From the cell containing the given text, extract its center point as (X, Y) coordinate. 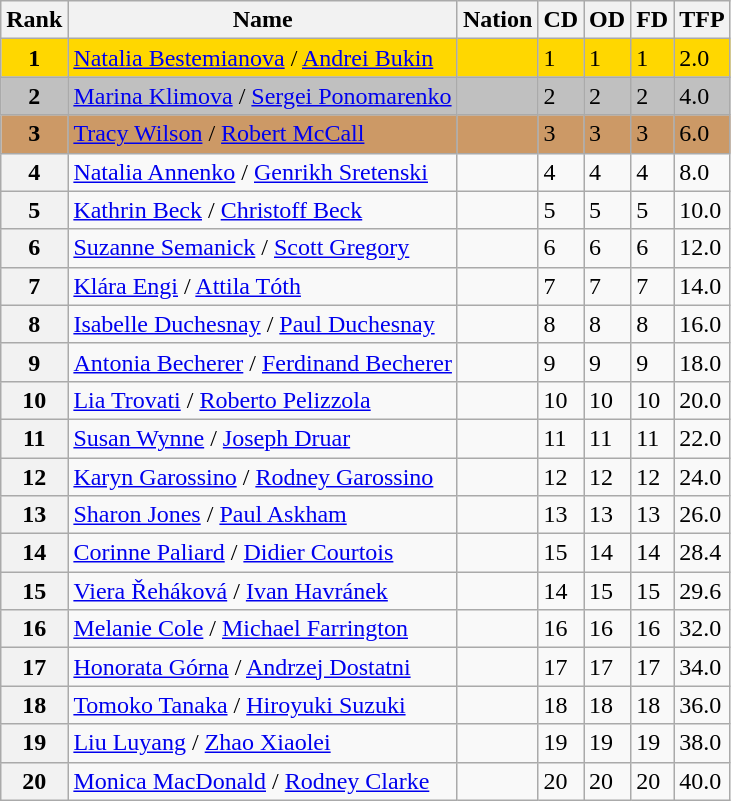
Natalia Annenko / Genrikh Sretenski (263, 172)
Klára Engi / Attila Tóth (263, 286)
8.0 (702, 172)
16.0 (702, 324)
2.0 (702, 58)
18.0 (702, 362)
Liu Luyang / Zhao Xiaolei (263, 743)
FD (652, 20)
28.4 (702, 553)
Lia Trovati / Roberto Pelizzola (263, 400)
CD (561, 20)
34.0 (702, 667)
Isabelle Duchesnay / Paul Duchesnay (263, 324)
Nation (497, 20)
Monica MacDonald / Rodney Clarke (263, 781)
14.0 (702, 286)
Corinne Paliard / Didier Courtois (263, 553)
40.0 (702, 781)
Karyn Garossino / Rodney Garossino (263, 477)
38.0 (702, 743)
TFP (702, 20)
20.0 (702, 400)
Marina Klimova / Sergei Ponomarenko (263, 96)
4.0 (702, 96)
Tracy Wilson / Robert McCall (263, 134)
Rank (34, 20)
10.0 (702, 210)
Tomoko Tanaka / Hiroyuki Suzuki (263, 705)
24.0 (702, 477)
Suzanne Semanick / Scott Gregory (263, 248)
Susan Wynne / Joseph Druar (263, 438)
6.0 (702, 134)
Kathrin Beck / Christoff Beck (263, 210)
32.0 (702, 629)
12.0 (702, 248)
Name (263, 20)
Sharon Jones / Paul Askham (263, 515)
OD (608, 20)
Melanie Cole / Michael Farrington (263, 629)
Antonia Becherer / Ferdinand Becherer (263, 362)
22.0 (702, 438)
29.6 (702, 591)
Viera Řeháková / Ivan Havránek (263, 591)
26.0 (702, 515)
Honorata Górna / Andrzej Dostatni (263, 667)
Natalia Bestemianova / Andrei Bukin (263, 58)
36.0 (702, 705)
